Return [X, Y] of the center of cell containing provided text 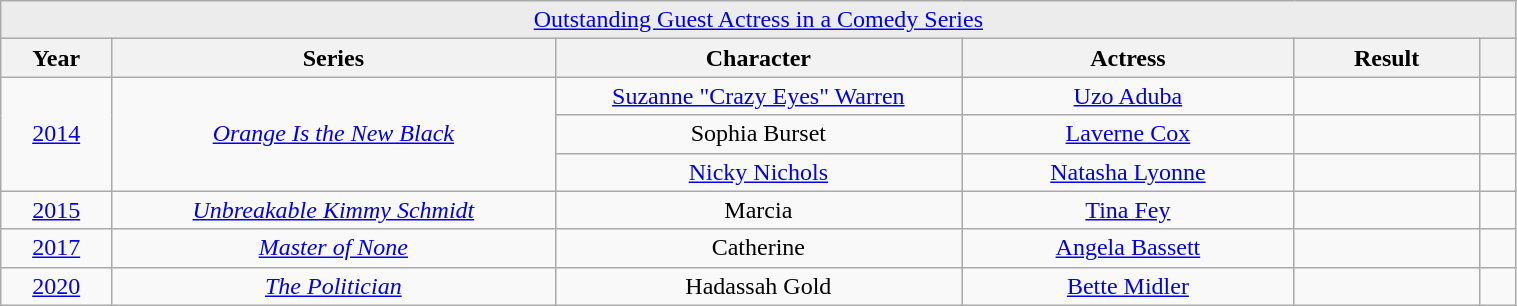
2017 [56, 248]
Nicky Nichols [758, 172]
Catherine [758, 248]
The Politician [334, 286]
Laverne Cox [1128, 134]
Outstanding Guest Actress in a Comedy Series [758, 20]
Result [1386, 58]
Hadassah Gold [758, 286]
Tina Fey [1128, 210]
Master of None [334, 248]
Orange Is the New Black [334, 134]
2015 [56, 210]
Sophia Burset [758, 134]
Suzanne "Crazy Eyes" Warren [758, 96]
Natasha Lyonne [1128, 172]
Actress [1128, 58]
2014 [56, 134]
Unbreakable Kimmy Schmidt [334, 210]
2020 [56, 286]
Marcia [758, 210]
Series [334, 58]
Year [56, 58]
Bette Midler [1128, 286]
Uzo Aduba [1128, 96]
Angela Bassett [1128, 248]
Character [758, 58]
